From the cell containing the given text, extract its center point as (x, y) coordinate. 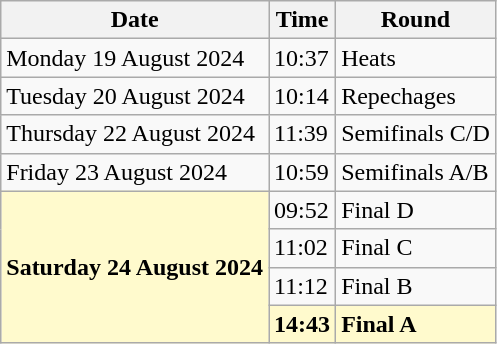
Friday 23 August 2024 (135, 172)
11:02 (302, 248)
09:52 (302, 210)
Tuesday 20 August 2024 (135, 96)
10:37 (302, 58)
Round (416, 20)
Repechages (416, 96)
Final A (416, 324)
Monday 19 August 2024 (135, 58)
11:39 (302, 134)
Thursday 22 August 2024 (135, 134)
Date (135, 20)
Time (302, 20)
10:59 (302, 172)
10:14 (302, 96)
Final D (416, 210)
Heats (416, 58)
14:43 (302, 324)
Final B (416, 286)
Semifinals C/D (416, 134)
Semifinals A/B (416, 172)
Saturday 24 August 2024 (135, 267)
11:12 (302, 286)
Final C (416, 248)
